Locate the cell with the specified text and output its (X, Y) center coordinate. 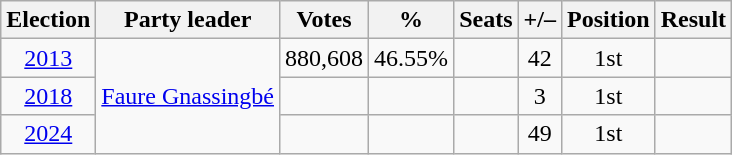
Result (693, 20)
Seats (486, 20)
2018 (48, 96)
Votes (324, 20)
Election (48, 20)
42 (540, 58)
Faure Gnassingbé (188, 96)
% (412, 20)
2024 (48, 134)
+/– (540, 20)
2013 (48, 58)
Party leader (188, 20)
3 (540, 96)
49 (540, 134)
Position (608, 20)
46.55% (412, 58)
880,608 (324, 58)
